Search for the cell housing the specified text and yield its (X, Y) center coordinate. 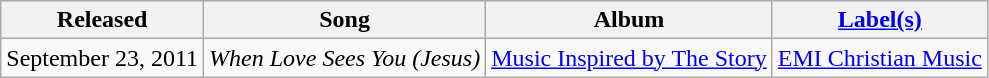
Released (102, 20)
Album (630, 20)
September 23, 2011 (102, 58)
Label(s) (880, 20)
EMI Christian Music (880, 58)
When Love Sees You (Jesus) (345, 58)
Song (345, 20)
Music Inspired by The Story (630, 58)
